Scan for the cell matching the given text and deliver its [X, Y] coordinate at center. 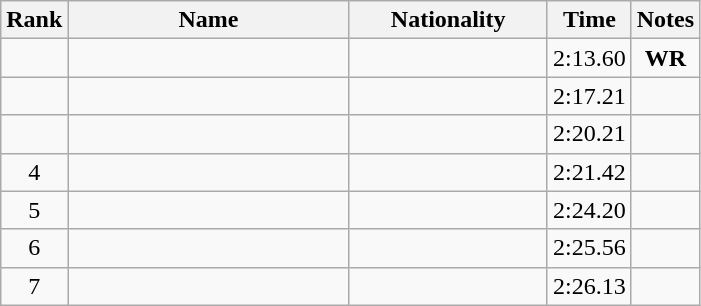
2:17.21 [589, 96]
Name [208, 20]
6 [34, 248]
Notes [665, 20]
Nationality [448, 20]
2:21.42 [589, 172]
2:24.20 [589, 210]
2:25.56 [589, 248]
WR [665, 58]
2:13.60 [589, 58]
Rank [34, 20]
7 [34, 286]
2:26.13 [589, 286]
Time [589, 20]
4 [34, 172]
2:20.21 [589, 134]
5 [34, 210]
